Output the [x, y] coordinate of the center of the cell containing the given text.  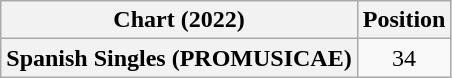
Spanish Singles (PROMUSICAE) [179, 58]
Chart (2022) [179, 20]
34 [404, 58]
Position [404, 20]
